Output the [x, y] coordinate of the center of the cell containing the given text.  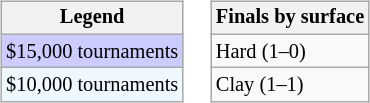
$15,000 tournaments [92, 51]
$10,000 tournaments [92, 85]
Legend [92, 18]
Clay (1–1) [290, 85]
Finals by surface [290, 18]
Hard (1–0) [290, 51]
